Detect which cell encompasses the target text, then output its [x, y] center coordinate. 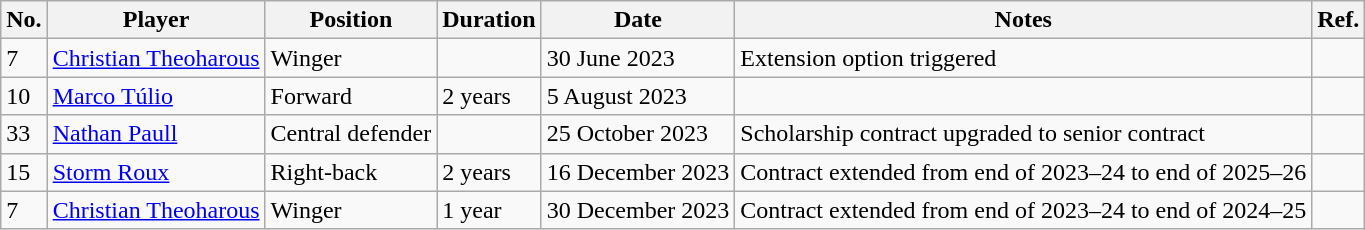
30 June 2023 [638, 58]
1 year [489, 210]
33 [24, 134]
25 October 2023 [638, 134]
Ref. [1338, 20]
Notes [1024, 20]
16 December 2023 [638, 172]
Right-back [351, 172]
Central defender [351, 134]
Forward [351, 96]
Scholarship contract upgraded to senior contract [1024, 134]
Position [351, 20]
Player [156, 20]
10 [24, 96]
Contract extended from end of 2023–24 to end of 2025–26 [1024, 172]
Marco Túlio [156, 96]
Date [638, 20]
Storm Roux [156, 172]
5 August 2023 [638, 96]
No. [24, 20]
Duration [489, 20]
Nathan Paull [156, 134]
15 [24, 172]
Extension option triggered [1024, 58]
30 December 2023 [638, 210]
Contract extended from end of 2023–24 to end of 2024–25 [1024, 210]
